Identify which cell holds the provided text, then report its [X, Y] central coordinate. 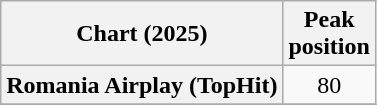
Romania Airplay (TopHit) [142, 85]
80 [329, 85]
Chart (2025) [142, 34]
Peakposition [329, 34]
